Pinpoint the cell where the given text exists, returning its (X, Y) midpoint coordinate. 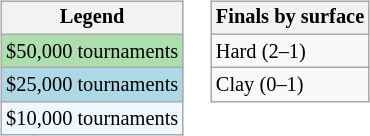
Hard (2–1) (290, 51)
$50,000 tournaments (92, 51)
Finals by surface (290, 18)
$25,000 tournaments (92, 85)
Legend (92, 18)
Clay (0–1) (290, 85)
$10,000 tournaments (92, 119)
